Identify which cell holds the provided text, then report its (X, Y) central coordinate. 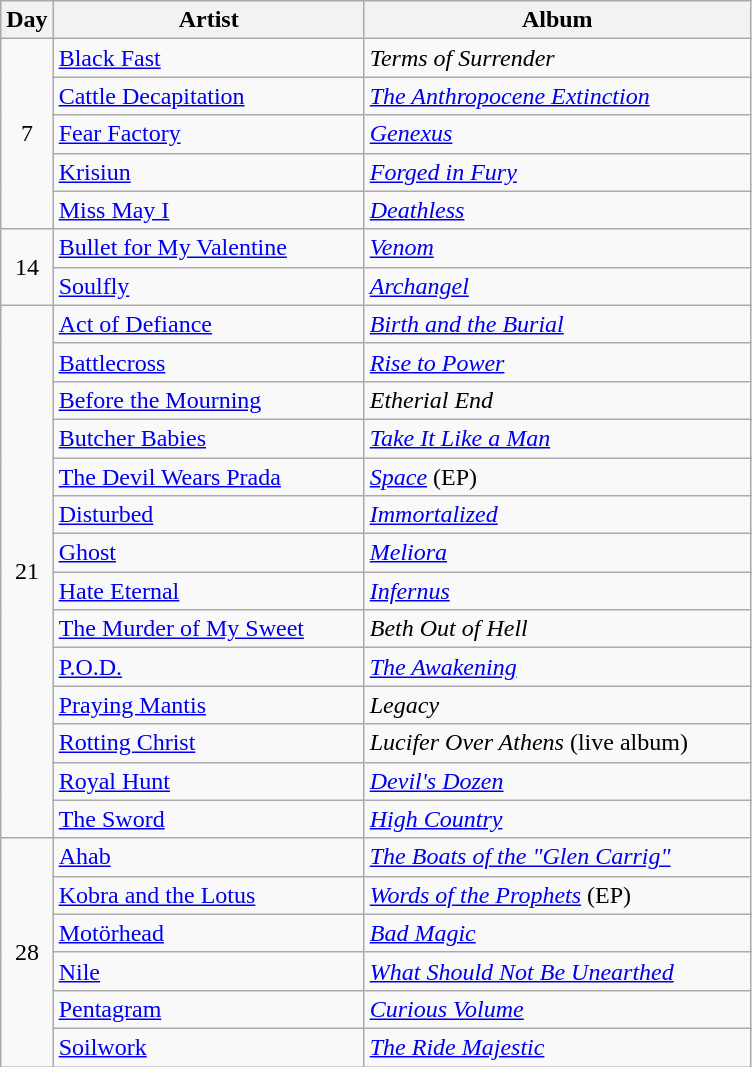
Ghost (208, 553)
Hate Eternal (208, 591)
Pentagram (208, 1009)
Ahab (208, 857)
14 (27, 267)
Battlecross (208, 362)
Immortalized (557, 515)
Archangel (557, 286)
Birth and the Burial (557, 324)
Before the Mourning (208, 400)
Kobra and the Lotus (208, 895)
Infernus (557, 591)
Day (27, 20)
The Ride Majestic (557, 1047)
Bad Magic (557, 933)
Nile (208, 971)
Terms of Surrender (557, 58)
Venom (557, 248)
Fear Factory (208, 134)
The Devil Wears Prada (208, 477)
The Sword (208, 819)
21 (27, 572)
The Anthropocene Extinction (557, 96)
Cattle Decapitation (208, 96)
Curious Volume (557, 1009)
Words of the Prophets (EP) (557, 895)
Miss May I (208, 210)
Album (557, 20)
Krisiun (208, 172)
The Boats of the "Glen Carrig" (557, 857)
The Awakening (557, 667)
High Country (557, 819)
Motörhead (208, 933)
Royal Hunt (208, 781)
Praying Mantis (208, 705)
Bullet for My Valentine (208, 248)
Lucifer Over Athens (live album) (557, 743)
Take It Like a Man (557, 438)
Soilwork (208, 1047)
Butcher Babies (208, 438)
28 (27, 952)
Artist (208, 20)
Etherial End (557, 400)
Soulfly (208, 286)
Devil's Dozen (557, 781)
Meliora (557, 553)
Legacy (557, 705)
What Should Not Be Unearthed (557, 971)
Disturbed (208, 515)
Rise to Power (557, 362)
Rotting Christ (208, 743)
Genexus (557, 134)
Beth Out of Hell (557, 629)
7 (27, 134)
Act of Defiance (208, 324)
Black Fast (208, 58)
P.O.D. (208, 667)
Deathless (557, 210)
Forged in Fury (557, 172)
Space (EP) (557, 477)
The Murder of My Sweet (208, 629)
